For the text-containing cell, return its midpoint in (X, Y) coordinate format. 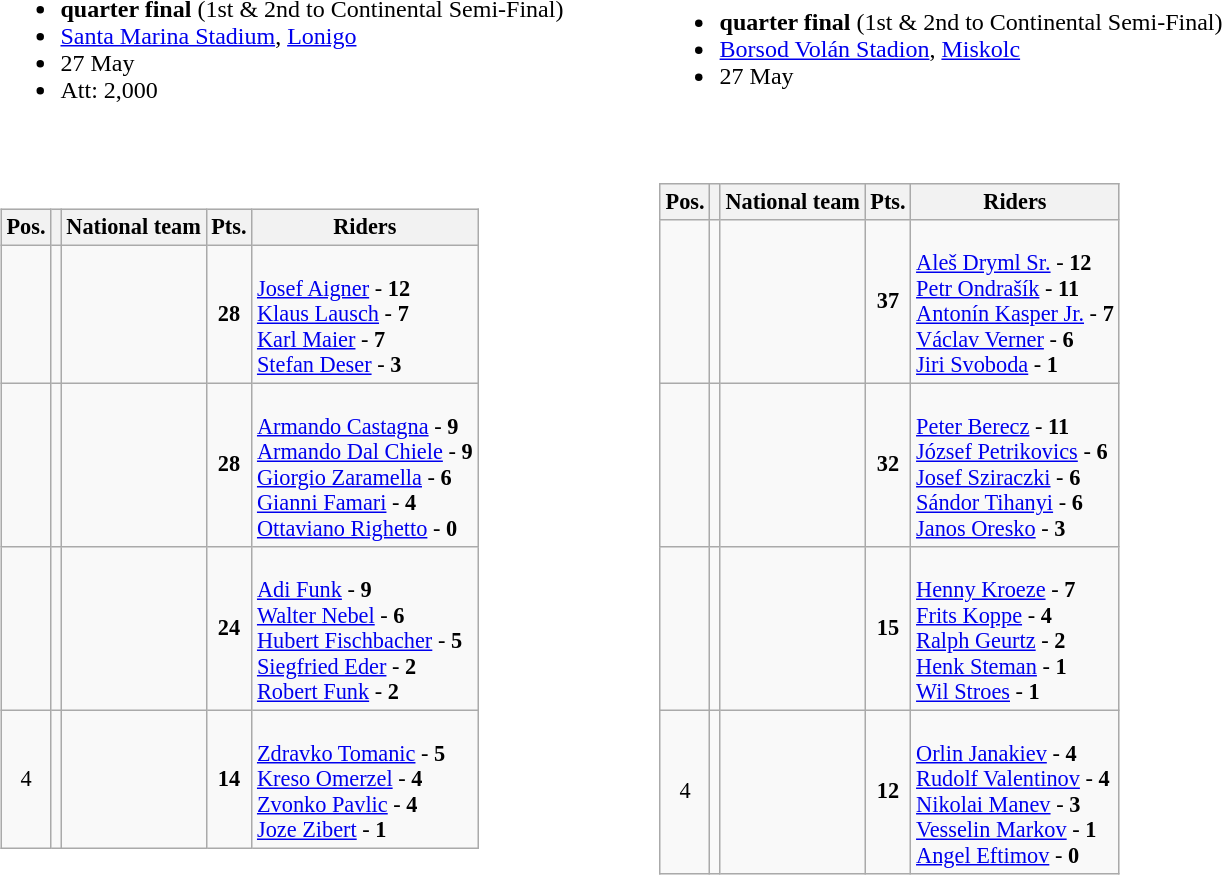
Peter Berecz - 11 József Petrikovics - 6 Josef Sziraczki - 6 Sándor Tihanyi - 6 Janos Oresko - 3 (1015, 464)
37 (888, 300)
15 (888, 628)
Zdravko Tomanic - 5 Kreso Omerzel - 4 Zvonko Pavlic - 4 Joze Zibert - 1 (365, 779)
14 (229, 779)
Orlin Janakiev - 4 Rudolf Valentinov - 4 Nikolai Manev - 3 Vesselin Markov - 1 Angel Eftimov - 0 (1015, 792)
Henny Kroeze - 7 Frits Koppe - 4 Ralph Geurtz - 2 Henk Steman - 1 Wil Stroes - 1 (1015, 628)
32 (888, 464)
12 (888, 792)
24 (229, 628)
Armando Castagna - 9 Armando Dal Chiele - 9 Giorgio Zaramella - 6 Gianni Famari - 4 Ottaviano Righetto - 0 (365, 464)
Aleš Dryml Sr. - 12 Petr Ondrašík - 11 Antonín Kasper Jr. - 7 Václav Verner - 6 Jiri Svoboda - 1 (1015, 300)
Adi Funk - 9 Walter Nebel - 6 Hubert Fischbacher - 5 Siegfried Eder - 2 Robert Funk - 2 (365, 628)
Josef Aigner - 12 Klaus Lausch - 7 Karl Maier - 7 Stefan Deser - 3 (365, 314)
